Provide the [x, y] coordinate of the cell's center where the given text is located.  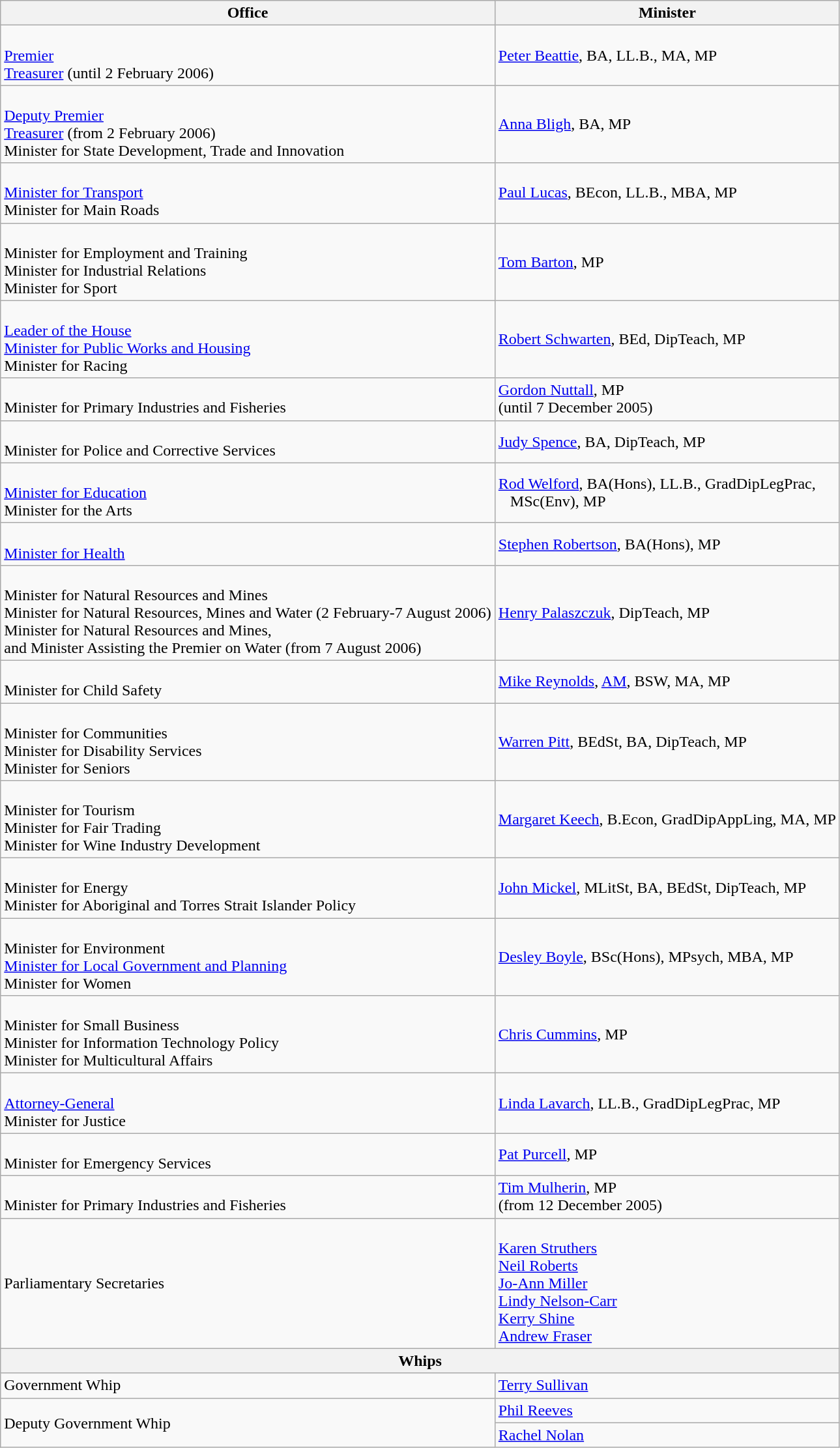
Tim Mulherin, MP(from 12 December 2005) [667, 1196]
Desley Boyle, BSc(Hons), MPsych, MBA, MP [667, 957]
Henry Palaszczuk, DipTeach, MP [667, 613]
Rachel Nolan [667, 1435]
Linda Lavarch, LL.B., GradDipLegPrac, MP [667, 1103]
Deputy Government Whip [248, 1423]
Paul Lucas, BEcon, LL.B., MBA, MP [667, 193]
Pat Purcell, MP [667, 1155]
Minister for Child Safety [248, 682]
Peter Beattie, BA, LL.B., MA, MP [667, 55]
Judy Spence, BA, DipTeach, MP [667, 442]
Phil Reeves [667, 1410]
Leader of the House Minister for Public Works and Housing Minister for Racing [248, 339]
John Mickel, MLitSt, BA, BEdSt, DipTeach, MP [667, 888]
Anna Bligh, BA, MP [667, 124]
Minister for Education Minister for the Arts [248, 493]
Minister for Transport Minister for Main Roads [248, 193]
Mike Reynolds, AM, BSW, MA, MP [667, 682]
Gordon Nuttall, MP(until 7 December 2005) [667, 399]
Minister for Environment Minister for Local Government and Planning Minister for Women [248, 957]
Warren Pitt, BEdSt, BA, DipTeach, MP [667, 742]
Rod Welford, BA(Hons), LL.B., GradDipLegPrac, MSc(Env), MP [667, 493]
Karen Struthers Neil Roberts Jo-Ann Miller Lindy Nelson-Carr Kerry Shine Andrew Fraser [667, 1283]
Minister for Emergency Services [248, 1155]
Minister for Employment and Training Minister for Industrial Relations Minister for Sport [248, 262]
Stephen Robertson, BA(Hons), MP [667, 543]
Parliamentary Secretaries [248, 1283]
Chris Cummins, MP [667, 1035]
Minister for Communities Minister for Disability Services Minister for Seniors [248, 742]
Minister for Tourism Minister for Fair Trading Minister for Wine Industry Development [248, 820]
Minister for Health [248, 543]
Minister for Police and Corrective Services [248, 442]
Office [248, 13]
Terry Sullivan [667, 1385]
Robert Schwarten, BEd, DipTeach, MP [667, 339]
Deputy Premier Treasurer (from 2 February 2006) Minister for State Development, Trade and Innovation [248, 124]
Margaret Keech, B.Econ, GradDipAppLing, MA, MP [667, 820]
Government Whip [248, 1385]
Minister [667, 13]
Tom Barton, MP [667, 262]
Minister for Small Business Minister for Information Technology Policy Minister for Multicultural Affairs [248, 1035]
Premier Treasurer (until 2 February 2006) [248, 55]
Whips [420, 1361]
Attorney-General Minister for Justice [248, 1103]
Minister for Energy Minister for Aboriginal and Torres Strait Islander Policy [248, 888]
